Search for the cell housing the specified text and yield its [X, Y] center coordinate. 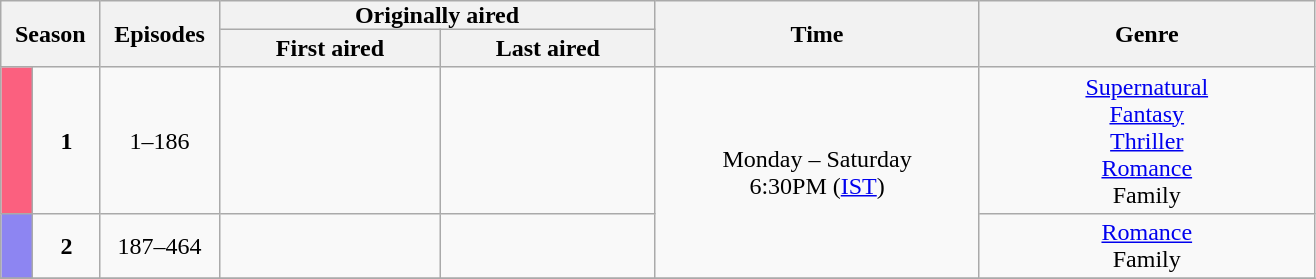
First aired [330, 48]
Season [50, 34]
Monday – Saturday 6:30PM (IST) [817, 172]
Genre [1146, 34]
Time [817, 34]
Episodes [160, 34]
Last aired [548, 48]
Originally aired [437, 15]
2 [66, 246]
Supernatural Fantasy Thriller Romance Family [1146, 140]
187–464 [160, 246]
1–186 [160, 140]
1 [66, 140]
Romance Family [1146, 246]
